Detect which cell encompasses the target text, then output its (X, Y) center coordinate. 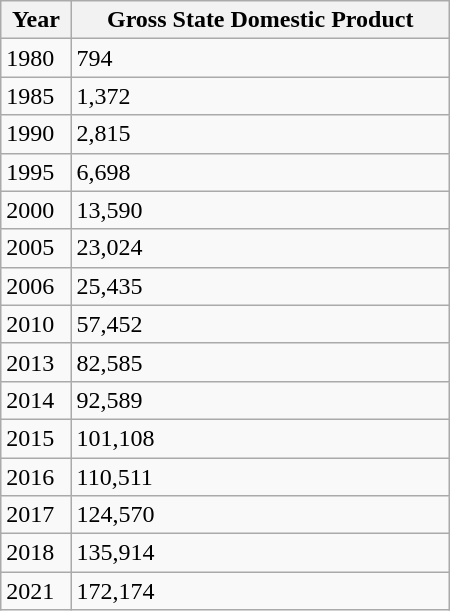
2016 (36, 477)
13,590 (260, 210)
1985 (36, 96)
794 (260, 58)
2000 (36, 210)
2010 (36, 324)
25,435 (260, 286)
2,815 (260, 134)
Gross State Domestic Product (260, 20)
2015 (36, 438)
2005 (36, 248)
1995 (36, 172)
2013 (36, 362)
2014 (36, 400)
135,914 (260, 553)
101,108 (260, 438)
1,372 (260, 96)
Year (36, 20)
110,511 (260, 477)
2018 (36, 553)
2021 (36, 591)
82,585 (260, 362)
57,452 (260, 324)
92,589 (260, 400)
2017 (36, 515)
1980 (36, 58)
1990 (36, 134)
2006 (36, 286)
172,174 (260, 591)
124,570 (260, 515)
23,024 (260, 248)
6,698 (260, 172)
